Identify which cell holds the provided text, then report its (x, y) central coordinate. 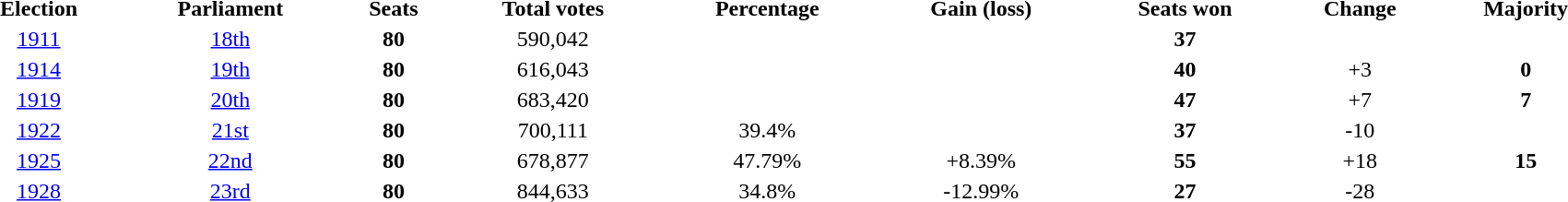
22nd (230, 160)
590,042 (553, 39)
19th (230, 69)
55 (1185, 160)
+18 (1361, 160)
47 (1185, 100)
+8.39% (981, 160)
18th (230, 39)
+7 (1361, 100)
-10 (1361, 130)
700,111 (553, 130)
40 (1185, 69)
616,043 (553, 69)
678,877 (553, 160)
21st (230, 130)
+3 (1361, 69)
20th (230, 100)
683,420 (553, 100)
47.79% (767, 160)
39.4% (767, 130)
